Output the (X, Y) coordinate of the center of the cell containing the given text.  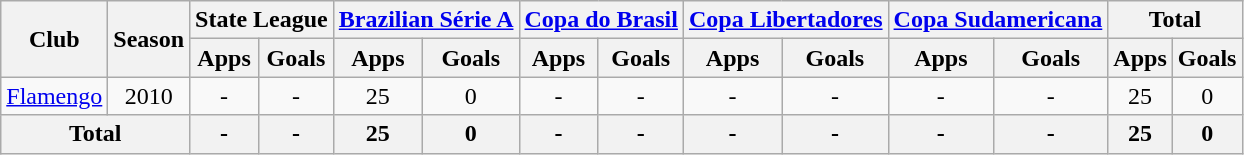
Copa Sudamericana (998, 20)
Copa Libertadores (786, 20)
Season (149, 39)
State League (262, 20)
Club (54, 39)
Flamengo (54, 96)
Copa do Brasil (601, 20)
2010 (149, 96)
Brazilian Série A (426, 20)
